Search for the cell housing the specified text and yield its (x, y) center coordinate. 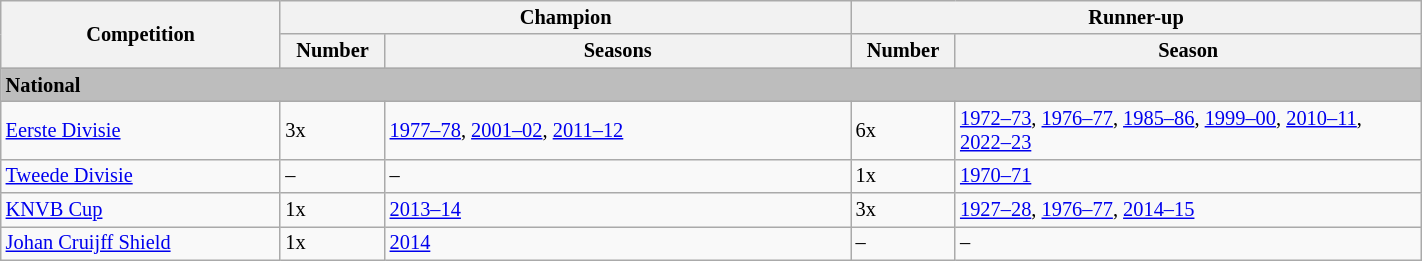
1972–73, 1976–77, 1985–86, 1999–00, 2010–11, 2022–23 (1188, 130)
Competition (141, 34)
Runner-up (1136, 17)
Champion (565, 17)
2013–14 (618, 210)
National (711, 85)
Tweede Divisie (141, 176)
Eerste Divisie (141, 130)
KNVB Cup (141, 210)
6x (903, 130)
1970–71 (1188, 176)
Season (1188, 51)
Seasons (618, 51)
Johan Cruijff Shield (141, 243)
1977–78, 2001–02, 2011–12 (618, 130)
2014 (618, 243)
1927–28, 1976–77, 2014–15 (1188, 210)
